Search for the cell housing the specified text and yield its [X, Y] center coordinate. 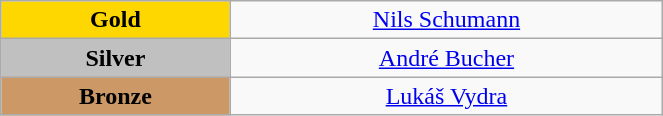
Gold [116, 20]
Bronze [116, 96]
Nils Schumann [446, 20]
Lukáš Vydra [446, 96]
André Bucher [446, 58]
Silver [116, 58]
